Search for the cell housing the specified text and yield its [X, Y] center coordinate. 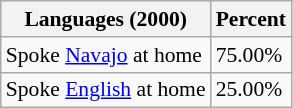
Languages (2000) [106, 19]
Spoke Navajo at home [106, 55]
25.00% [251, 90]
Spoke English at home [106, 90]
75.00% [251, 55]
Percent [251, 19]
